Scan for the cell matching the given text and deliver its [x, y] coordinate at center. 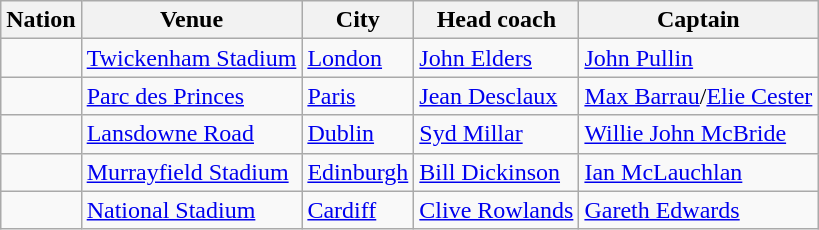
Willie John McBride [698, 134]
Max Barrau/Elie Cester [698, 96]
City [358, 20]
Head coach [496, 20]
Nation [41, 20]
Parc des Princes [192, 96]
Paris [358, 96]
Edinburgh [358, 172]
National Stadium [192, 210]
Venue [192, 20]
Ian McLauchlan [698, 172]
John Pullin [698, 58]
Cardiff [358, 210]
Syd Millar [496, 134]
Twickenham Stadium [192, 58]
Bill Dickinson [496, 172]
Murrayfield Stadium [192, 172]
John Elders [496, 58]
Gareth Edwards [698, 210]
Clive Rowlands [496, 210]
Captain [698, 20]
Jean Desclaux [496, 96]
Dublin [358, 134]
Lansdowne Road [192, 134]
London [358, 58]
